For the text-containing cell, return its midpoint in (X, Y) coordinate format. 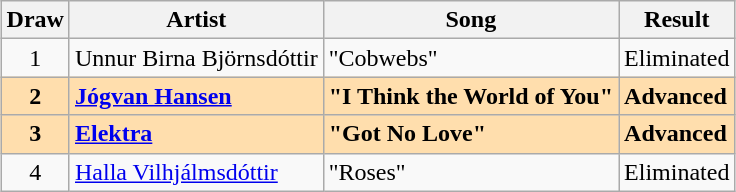
Song (470, 20)
"Cobwebs" (470, 58)
Halla Vilhjálmsdóttir (196, 172)
"I Think the World of You" (470, 96)
Jógvan Hansen (196, 96)
Draw (35, 20)
Elektra (196, 134)
Artist (196, 20)
"Got No Love" (470, 134)
"Roses" (470, 172)
3 (35, 134)
1 (35, 58)
4 (35, 172)
2 (35, 96)
Result (677, 20)
Unnur Birna Björnsdóttir (196, 58)
